Locate the cell with the specified text and output its [X, Y] center coordinate. 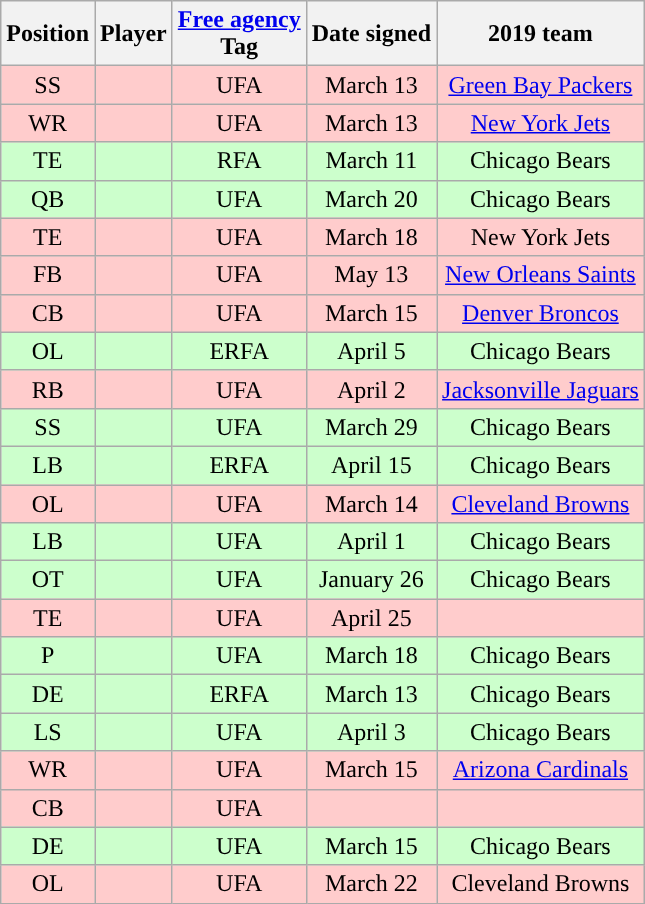
Denver Broncos [541, 313]
April 5 [371, 351]
P [48, 656]
March 20 [371, 199]
Position [48, 34]
March 14 [371, 503]
RB [48, 389]
March 29 [371, 427]
May 13 [371, 275]
April 3 [371, 732]
Arizona Cardinals [541, 770]
RFA [239, 161]
OT [48, 580]
April 2 [371, 389]
2019 team [541, 34]
March 22 [371, 884]
Free agencyTag [239, 34]
Green Bay Packers [541, 85]
Player [134, 34]
April 1 [371, 542]
April 25 [371, 618]
March 11 [371, 161]
January 26 [371, 580]
April 15 [371, 465]
QB [48, 199]
Date signed [371, 34]
New Orleans Saints [541, 275]
FB [48, 275]
LS [48, 732]
Jacksonville Jaguars [541, 389]
